Capture the cell that displays the provided text and extract its (X, Y) central coordinate. 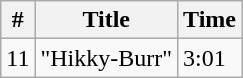
# (18, 20)
11 (18, 58)
Time (210, 20)
3:01 (210, 58)
"Hikky-Burr" (106, 58)
Title (106, 20)
